Capture the cell that displays the provided text and extract its (x, y) central coordinate. 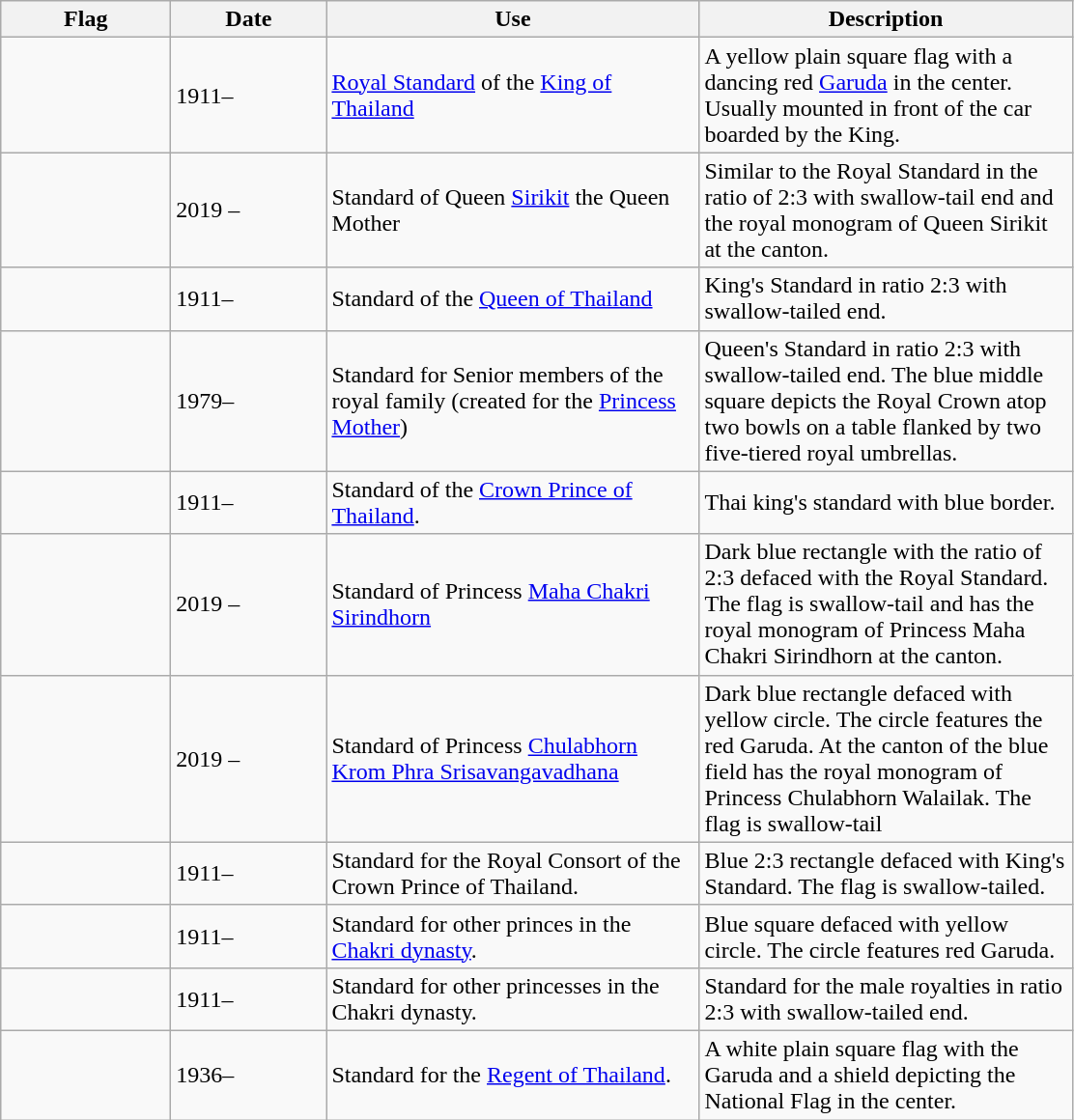
1979– (249, 401)
Standard of Princess Maha Chakri Sirindhorn (513, 604)
Similar to the Royal Standard in the ratio of 2:3 with swallow-tail end and the royal monogram of Queen Sirikit at the canton. (886, 210)
Standard for the Royal Consort of the Crown Prince of Thailand. (513, 873)
Thai king's standard with blue border. (886, 502)
A white plain square flag with the Garuda and a shield depicting the National Flag in the center. (886, 1075)
Standard for the Regent of Thailand. (513, 1075)
Standard for other princes in the Chakri dynasty. (513, 937)
Standard of the Crown Prince of Thailand. (513, 502)
Standard for the male royalties in ratio 2:3 with swallow-tailed end. (886, 998)
King's Standard in ratio 2:3 with swallow-tailed end. (886, 299)
Blue 2:3 rectangle defaced with King's Standard. The flag is swallow-tailed. (886, 873)
Royal Standard of the King of Thailand (513, 95)
Standard for Senior members of the royal family (created for the Princess Mother) (513, 401)
Use (513, 19)
Standard of the Queen of Thailand (513, 299)
Date (249, 19)
Flag (86, 19)
Description (886, 19)
Standard of Princess Chulabhorn Krom Phra Srisavangavadhana (513, 759)
Standard of Queen Sirikit the Queen Mother (513, 210)
1936– (249, 1075)
A yellow plain square flag with a dancing red Garuda in the center. Usually mounted in front of the car boarded by the King. (886, 95)
Blue square defaced with yellow circle. The circle features red Garuda. (886, 937)
Standard for other princesses in the Chakri dynasty. (513, 998)
